Capture the cell that displays the provided text and extract its (X, Y) central coordinate. 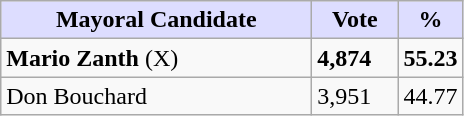
3,951 (355, 96)
Don Bouchard (156, 96)
44.77 (430, 96)
Vote (355, 20)
Mayoral Candidate (156, 20)
55.23 (430, 58)
% (430, 20)
4,874 (355, 58)
Mario Zanth (X) (156, 58)
